Capture the cell that displays the provided text and extract its (X, Y) central coordinate. 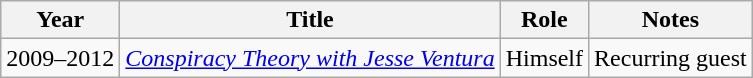
Role (544, 20)
Title (310, 20)
Himself (544, 58)
Recurring guest (671, 58)
Year (60, 20)
2009–2012 (60, 58)
Conspiracy Theory with Jesse Ventura (310, 58)
Notes (671, 20)
